Detect which cell encompasses the target text, then output its (x, y) center coordinate. 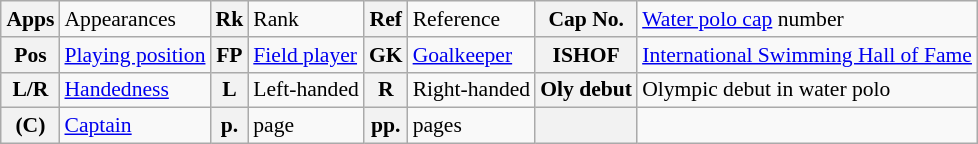
Appearances (134, 19)
International Swimming Hall of Fame (807, 55)
Goalkeeper (472, 55)
Apps (30, 19)
Left-handed (306, 90)
Field player (306, 55)
Water polo cap number (807, 19)
FP (230, 55)
Right-handed (472, 90)
ISHOF (586, 55)
GK (386, 55)
Rank (306, 19)
L (230, 90)
(C) (30, 126)
Captain (134, 126)
pp. (386, 126)
Reference (472, 19)
pages (472, 126)
Rk (230, 19)
Ref (386, 19)
Oly debut (586, 90)
Playing position (134, 55)
Cap No. (586, 19)
Olympic debut in water polo (807, 90)
page (306, 126)
R (386, 90)
L/R (30, 90)
p. (230, 126)
Pos (30, 55)
Handedness (134, 90)
